Find where the given text appears and provide that cell's center as (X, Y) coordinate. 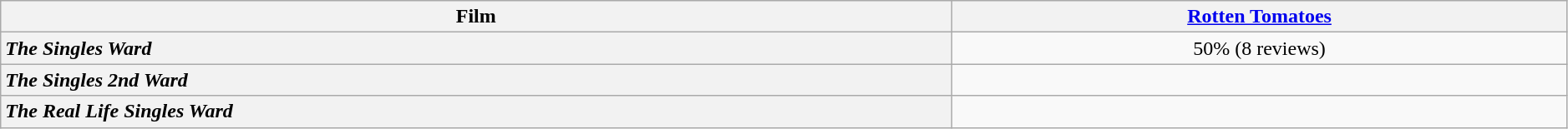
Rotten Tomatoes (1260, 17)
The Real Life Singles Ward (476, 112)
The Singles 2nd Ward (476, 80)
The Singles Ward (476, 48)
50% (8 reviews) (1260, 48)
Film (476, 17)
